Capture the cell that displays the provided text and extract its [X, Y] central coordinate. 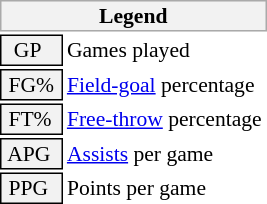
GP [31, 50]
Points per game [166, 188]
Games played [166, 50]
FG% [31, 85]
Field-goal percentage [166, 85]
PPG [31, 188]
Legend [134, 16]
Assists per game [166, 154]
FT% [31, 120]
APG [31, 154]
Free-throw percentage [166, 120]
